Return [X, Y] of the center of cell containing provided text 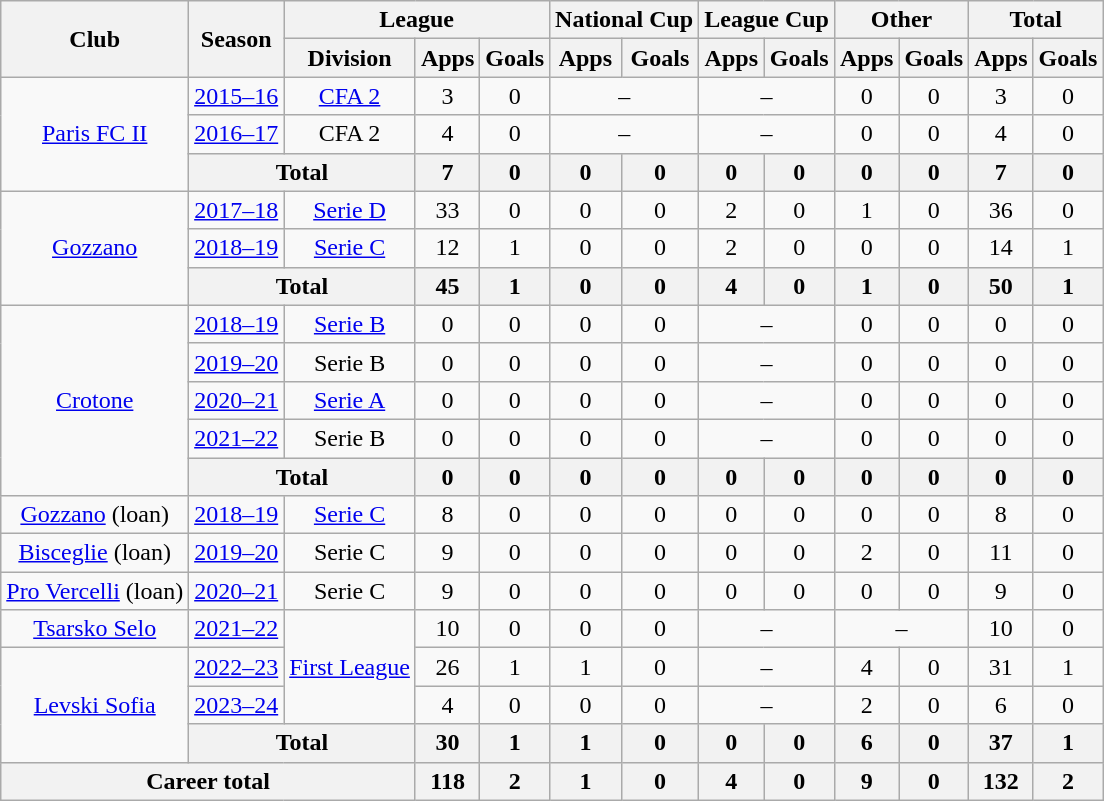
12 [447, 248]
118 [447, 781]
30 [447, 743]
Levski Sofia [95, 705]
36 [1001, 210]
League Cup [767, 20]
Crotone [95, 400]
2015–16 [236, 96]
Serie D [350, 210]
33 [447, 210]
2016–17 [236, 134]
Gozzano [95, 248]
First League [350, 667]
Career total [208, 781]
2023–24 [236, 705]
132 [1001, 781]
Division [350, 58]
45 [447, 286]
11 [1001, 553]
Bisceglie (loan) [95, 553]
Season [236, 39]
14 [1001, 248]
50 [1001, 286]
Pro Vercelli (loan) [95, 591]
2017–18 [236, 210]
31 [1001, 667]
Other [901, 20]
2022–23 [236, 667]
League [417, 20]
Serie A [350, 400]
Club [95, 39]
37 [1001, 743]
National Cup [624, 20]
Gozzano (loan) [95, 515]
Paris FC II [95, 134]
Tsarsko Selo [95, 629]
26 [447, 667]
